Return (x, y) of the center of cell containing provided text 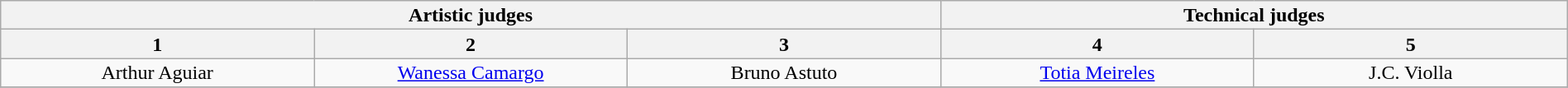
Wanessa Camargo (471, 72)
4 (1097, 44)
Technical judges (1254, 15)
5 (1411, 44)
1 (157, 44)
J.C. Violla (1411, 72)
Totia Meireles (1097, 72)
Artistic judges (471, 15)
Arthur Aguiar (157, 72)
2 (471, 44)
Bruno Astuto (784, 72)
3 (784, 44)
